Return the [x, y] coordinate for the center point of the cell that contains the specified text.  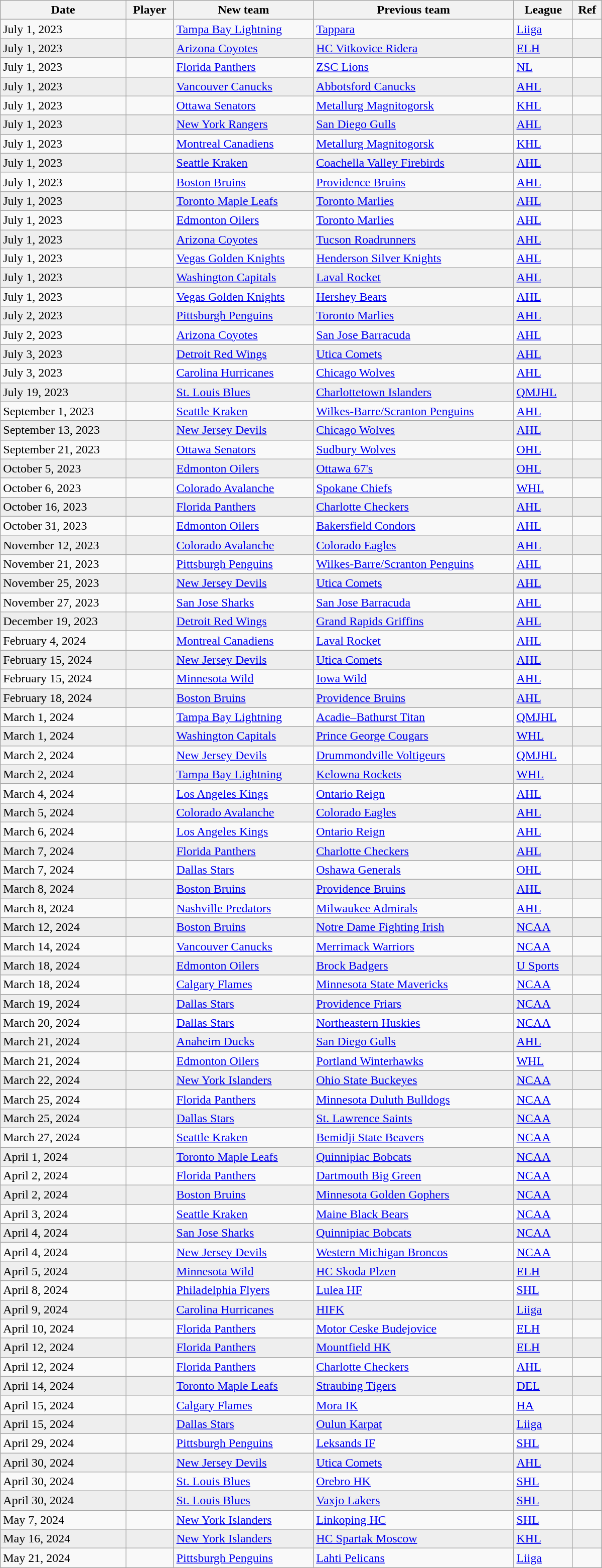
April 10, 2024 [63, 1329]
March 14, 2024 [63, 946]
November 12, 2023 [63, 545]
Anaheim Ducks [244, 1042]
Leksands IF [413, 1443]
HIFK [413, 1309]
Previous team [413, 10]
DEL [543, 1386]
Oshawa Generals [413, 870]
Vaxjo Lakers [413, 1501]
Tappara [413, 29]
May 7, 2024 [63, 1520]
Hershey Bears [413, 297]
March 22, 2024 [63, 1080]
Maine Black Bears [413, 1214]
February 18, 2024 [63, 698]
April 1, 2024 [63, 1156]
Spokane Chiefs [413, 488]
Ref [587, 10]
March 12, 2024 [63, 927]
Ottawa 67's [413, 468]
Acadie–Bathurst Titan [413, 717]
Date [63, 10]
Minnesota Duluth Bulldogs [413, 1099]
Western Michigan Broncos [413, 1252]
Nashville Predators [244, 908]
September 21, 2023 [63, 449]
April 9, 2024 [63, 1309]
Portland Winterhawks [413, 1061]
Player [149, 10]
March 5, 2024 [63, 812]
Philadelphia Flyers [244, 1290]
September 1, 2023 [63, 411]
Northeastern Huskies [413, 1023]
March 4, 2024 [63, 793]
Lulea HF [413, 1290]
May 21, 2024 [63, 1558]
Tucson Roadrunners [413, 239]
Mountfield HK [413, 1348]
March 27, 2024 [63, 1137]
Grand Rapids Griffins [413, 622]
Oulun Karpat [413, 1424]
Minnesota Golden Gophers [413, 1195]
ZSC Lions [413, 67]
HA [543, 1405]
League [543, 10]
Iowa Wild [413, 679]
New team [244, 10]
December 19, 2023 [63, 622]
July 19, 2023 [63, 392]
Merrimack Warriors [413, 946]
November 27, 2023 [63, 602]
St. Lawrence Saints [413, 1118]
Henderson Silver Knights [413, 259]
November 25, 2023 [63, 583]
Motor Ceske Budejovice [413, 1329]
September 13, 2023 [63, 430]
Notre Dame Fighting Irish [413, 927]
Drummondville Voltigeurs [413, 755]
HC Skoda Plzen [413, 1271]
November 21, 2023 [63, 564]
April 29, 2024 [63, 1443]
Dartmouth Big Green [413, 1176]
Minnesota State Mavericks [413, 985]
Sudbury Wolves [413, 449]
Bakersfield Condors [413, 526]
Brock Badgers [413, 966]
March 20, 2024 [63, 1023]
April 3, 2024 [63, 1214]
New York Rangers [244, 125]
HC Vitkovice Ridera [413, 48]
Charlottetown Islanders [413, 392]
Mora IK [413, 1405]
May 16, 2024 [63, 1539]
Milwaukee Admirals [413, 908]
March 19, 2024 [63, 1004]
Orebro HK [413, 1482]
Straubing Tigers [413, 1386]
HC Spartak Moscow [413, 1539]
March 6, 2024 [63, 831]
April 5, 2024 [63, 1271]
NL [543, 67]
Prince George Cougars [413, 736]
October 16, 2023 [63, 507]
Ohio State Buckeyes [413, 1080]
Abbotsford Canucks [413, 86]
October 6, 2023 [63, 488]
October 31, 2023 [63, 526]
October 5, 2023 [63, 468]
U Sports [543, 966]
Kelowna Rockets [413, 774]
April 14, 2024 [63, 1386]
April 8, 2024 [63, 1290]
Coachella Valley Firebirds [413, 163]
February 4, 2024 [63, 641]
Bemidji State Beavers [413, 1137]
Lahti Pelicans [413, 1558]
Linkoping HC [413, 1520]
Providence Friars [413, 1004]
